Capture the cell that displays the provided text and extract its (x, y) central coordinate. 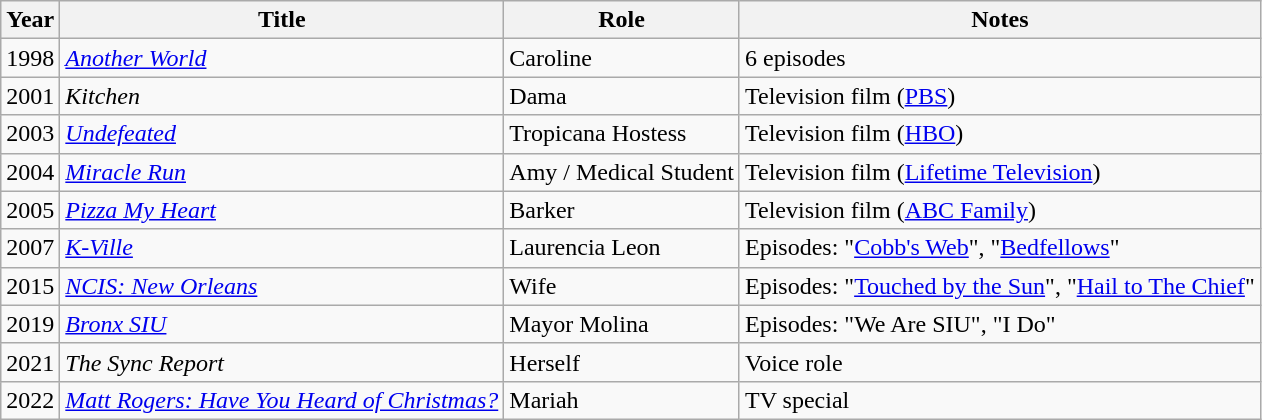
The Sync Report (282, 362)
2001 (30, 96)
1998 (30, 58)
Laurencia Leon (622, 248)
2019 (30, 324)
Bronx SIU (282, 324)
Amy / Medical Student (622, 172)
2007 (30, 248)
2005 (30, 210)
TV special (1000, 400)
Role (622, 20)
Undefeated (282, 134)
NCIS: New Orleans (282, 286)
Kitchen (282, 96)
Barker (622, 210)
2021 (30, 362)
Mayor Molina (622, 324)
Another World (282, 58)
Herself (622, 362)
2022 (30, 400)
Wife (622, 286)
Television film (PBS) (1000, 96)
Caroline (622, 58)
Television film (ABC Family) (1000, 210)
Title (282, 20)
Tropicana Hostess (622, 134)
Miracle Run (282, 172)
Episodes: "Cobb's Web", "Bedfellows" (1000, 248)
6 episodes (1000, 58)
Notes (1000, 20)
Episodes: "Touched by the Sun", "Hail to The Chief" (1000, 286)
Matt Rogers: Have You Heard of Christmas? (282, 400)
2003 (30, 134)
Year (30, 20)
Episodes: "We Are SIU", "I Do" (1000, 324)
K-Ville (282, 248)
Television film (HBO) (1000, 134)
Television film (Lifetime Television) (1000, 172)
Voice role (1000, 362)
2004 (30, 172)
Mariah (622, 400)
Dama (622, 96)
Pizza My Heart (282, 210)
2015 (30, 286)
